Provide the (X, Y) coordinate of the cell's center where the given text is located.  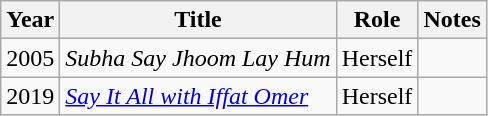
Year (30, 20)
Subha Say Jhoom Lay Hum (198, 58)
2005 (30, 58)
2019 (30, 96)
Notes (452, 20)
Title (198, 20)
Say It All with Iffat Omer (198, 96)
Role (377, 20)
